Return [x, y] of the center of cell containing provided text 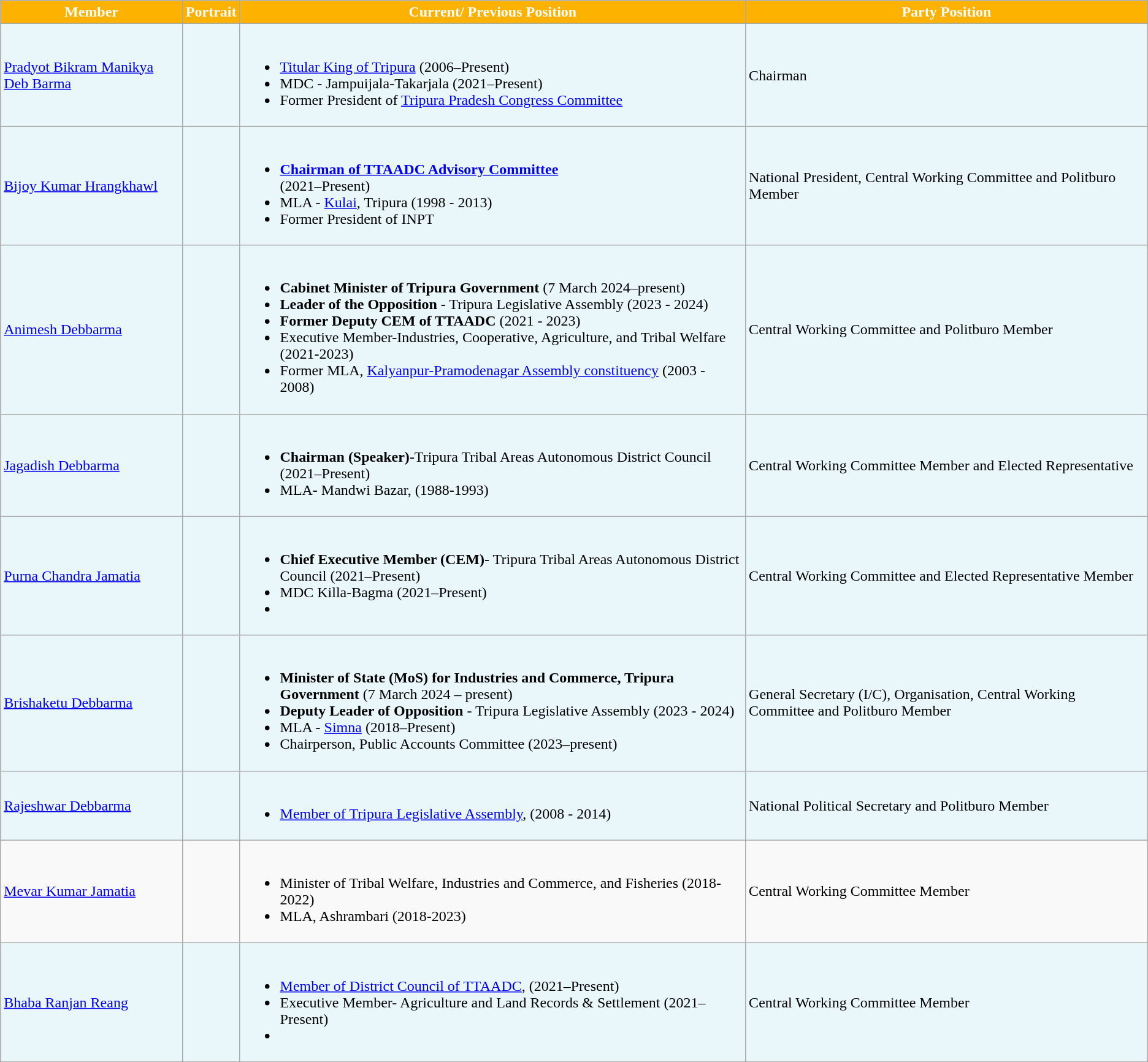
Central Working Committee Member and Elected Representative [947, 465]
Rajeshwar Debbarma [92, 806]
Mevar Kumar Jamatia [92, 892]
Member of District Council of TTAADC, (2021–Present)Executive Member- Agriculture and Land Records & Settlement (2021–Present) [493, 1002]
National President, Central Working Committee and Politburo Member [947, 186]
General Secretary (I/C), Organisation, Central Working Committee and Politburo Member [947, 703]
Portrait [211, 12]
Central Working Committee and Elected Representative Member [947, 576]
Chief Executive Member (CEM)- Tripura Tribal Areas Autonomous District Council (2021–Present)MDC Killa-Bagma (2021–Present) [493, 576]
Brishaketu Debbarma [92, 703]
Chairman [947, 75]
Member of Tripura Legislative Assembly, (2008 - 2014) [493, 806]
Central Working Committee and Politburo Member [947, 330]
National Political Secretary and Politburo Member [947, 806]
Minister of Tribal Welfare, Industries and Commerce, and Fisheries (2018-2022)MLA, Ashrambari (2018-2023) [493, 892]
Chairman (Speaker)-Tripura Tribal Areas Autonomous District Council (2021–Present)MLA- Mandwi Bazar, (1988-1993) [493, 465]
Party Position [947, 12]
Animesh Debbarma [92, 330]
Chairman of TTAADC Advisory Committee (2021–Present)MLA - Kulai, Tripura (1998 - 2013)Former President of INPT [493, 186]
Current/ Previous Position [493, 12]
Bijoy Kumar Hrangkhawl [92, 186]
Member [92, 12]
Bhaba Ranjan Reang [92, 1002]
Pradyot Bikram Manikya Deb Barma [92, 75]
Purna Chandra Jamatia [92, 576]
Jagadish Debbarma [92, 465]
Titular King of Tripura (2006–Present)MDC - Jampuijala-Takarjala (2021–Present)Former President of Tripura Pradesh Congress Committee [493, 75]
